Pinpoint the cell where the given text exists, returning its [X, Y] midpoint coordinate. 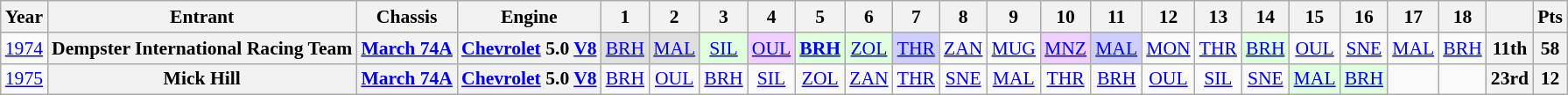
Pts [1550, 17]
2 [674, 17]
Year [25, 17]
Mick Hill [201, 79]
11 [1116, 17]
14 [1266, 17]
1 [625, 17]
6 [868, 17]
Entrant [201, 17]
13 [1219, 17]
58 [1550, 48]
9 [1014, 17]
MNZ [1065, 48]
7 [916, 17]
MUG [1014, 48]
23rd [1509, 79]
18 [1462, 17]
8 [963, 17]
10 [1065, 17]
MON [1168, 48]
3 [723, 17]
1974 [25, 48]
4 [771, 17]
Chassis [406, 17]
1975 [25, 79]
15 [1315, 17]
11th [1509, 48]
Dempster International Racing Team [201, 48]
5 [819, 17]
17 [1413, 17]
16 [1364, 17]
Engine [529, 17]
